Capture the cell that displays the provided text and extract its (X, Y) central coordinate. 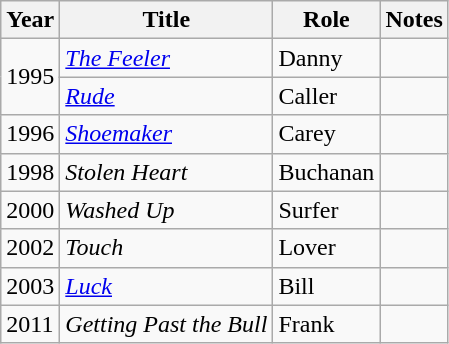
Getting Past the Bull (166, 324)
2000 (30, 210)
Luck (166, 286)
Buchanan (326, 172)
1995 (30, 77)
Role (326, 20)
Washed Up (166, 210)
1998 (30, 172)
2003 (30, 286)
Frank (326, 324)
1996 (30, 134)
Notes (414, 20)
Surfer (326, 210)
Rude (166, 96)
The Feeler (166, 58)
Shoemaker (166, 134)
Touch (166, 248)
Lover (326, 248)
2002 (30, 248)
Year (30, 20)
Caller (326, 96)
Bill (326, 286)
Carey (326, 134)
Stolen Heart (166, 172)
Danny (326, 58)
Title (166, 20)
2011 (30, 324)
